Scan for the cell matching the given text and deliver its (x, y) coordinate at center. 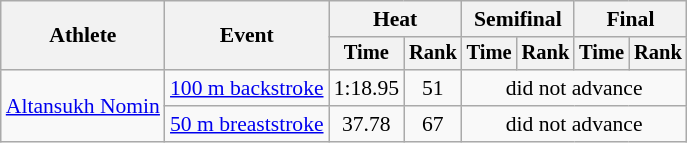
Heat (396, 19)
Athlete (83, 36)
Event (247, 36)
51 (433, 88)
Altansukh Nomin (83, 106)
100 m backstroke (247, 88)
Final (630, 19)
Semifinal (518, 19)
50 m breaststroke (247, 124)
1:18.95 (366, 88)
37.78 (366, 124)
67 (433, 124)
